Locate the cell with the specified text and output its (X, Y) center coordinate. 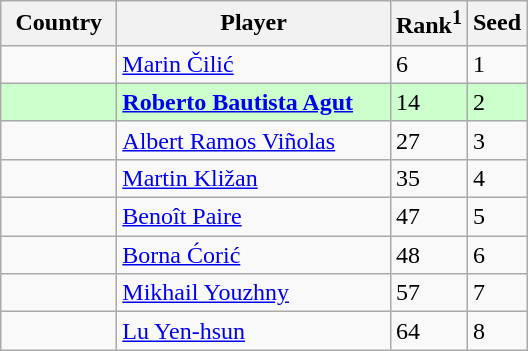
8 (496, 331)
Marin Čilić (254, 64)
3 (496, 140)
Benoît Paire (254, 217)
Player (254, 24)
4 (496, 178)
Roberto Bautista Agut (254, 102)
2 (496, 102)
Country (59, 24)
27 (428, 140)
Martin Kližan (254, 178)
48 (428, 255)
Rank1 (428, 24)
7 (496, 293)
35 (428, 178)
47 (428, 217)
1 (496, 64)
Albert Ramos Viñolas (254, 140)
14 (428, 102)
57 (428, 293)
Mikhail Youzhny (254, 293)
Borna Ćorić (254, 255)
5 (496, 217)
Lu Yen-hsun (254, 331)
Seed (496, 24)
64 (428, 331)
